Locate the cell with the specified text and output its (X, Y) center coordinate. 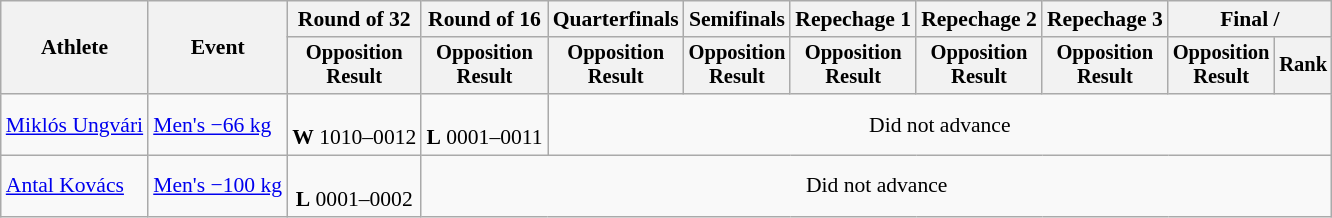
Antal Kovács (74, 186)
Event (218, 48)
Men's −100 kg (218, 186)
Quarterfinals (616, 19)
Round of 16 (484, 19)
Rank (1303, 66)
Final / (1250, 19)
L 0001–0002 (354, 186)
Miklós Ungvári (74, 124)
L 0001–0011 (484, 124)
Semifinals (738, 19)
Round of 32 (354, 19)
Men's −66 kg (218, 124)
Repechage 1 (853, 19)
Repechage 2 (979, 19)
W 1010–0012 (354, 124)
Repechage 3 (1105, 19)
Athlete (74, 48)
